Detect which cell encompasses the target text, then output its [x, y] center coordinate. 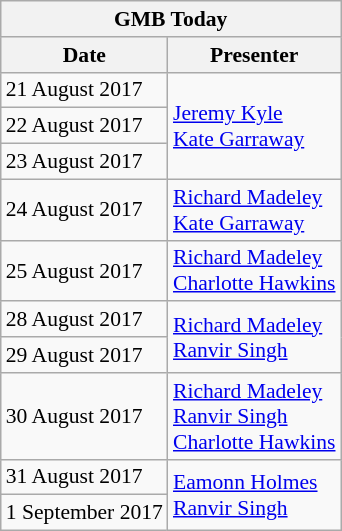
Eamonn Holmes Ranvir Singh [254, 494]
24 August 2017 [84, 210]
22 August 2017 [84, 126]
Richard Madeley Ranvir Singh [254, 338]
25 August 2017 [84, 270]
Presenter [254, 55]
28 August 2017 [84, 320]
30 August 2017 [84, 416]
29 August 2017 [84, 355]
Richard Madeley Charlotte Hawkins [254, 270]
23 August 2017 [84, 162]
GMB Today [171, 19]
1 September 2017 [84, 513]
Date [84, 55]
Richard Madeley Ranvir Singh Charlotte Hawkins [254, 416]
Jeremy Kyle Kate Garraway [254, 126]
21 August 2017 [84, 90]
31 August 2017 [84, 477]
Richard Madeley Kate Garraway [254, 210]
